Pinpoint the cell where the given text exists, returning its [x, y] midpoint coordinate. 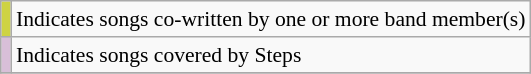
Indicates songs co-written by one or more band member(s) [271, 19]
Indicates songs covered by Steps [271, 55]
